Search for the cell housing the specified text and yield its [X, Y] center coordinate. 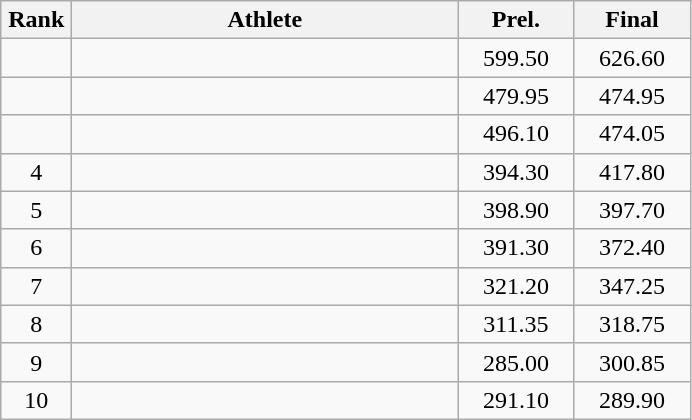
10 [36, 400]
Athlete [265, 20]
6 [36, 248]
285.00 [516, 362]
Prel. [516, 20]
Rank [36, 20]
391.30 [516, 248]
372.40 [632, 248]
474.95 [632, 96]
394.30 [516, 172]
289.90 [632, 400]
398.90 [516, 210]
291.10 [516, 400]
9 [36, 362]
626.60 [632, 58]
5 [36, 210]
496.10 [516, 134]
4 [36, 172]
7 [36, 286]
Final [632, 20]
311.35 [516, 324]
8 [36, 324]
397.70 [632, 210]
300.85 [632, 362]
479.95 [516, 96]
474.05 [632, 134]
599.50 [516, 58]
417.80 [632, 172]
318.75 [632, 324]
321.20 [516, 286]
347.25 [632, 286]
